Identify which cell holds the provided text, then report its (x, y) central coordinate. 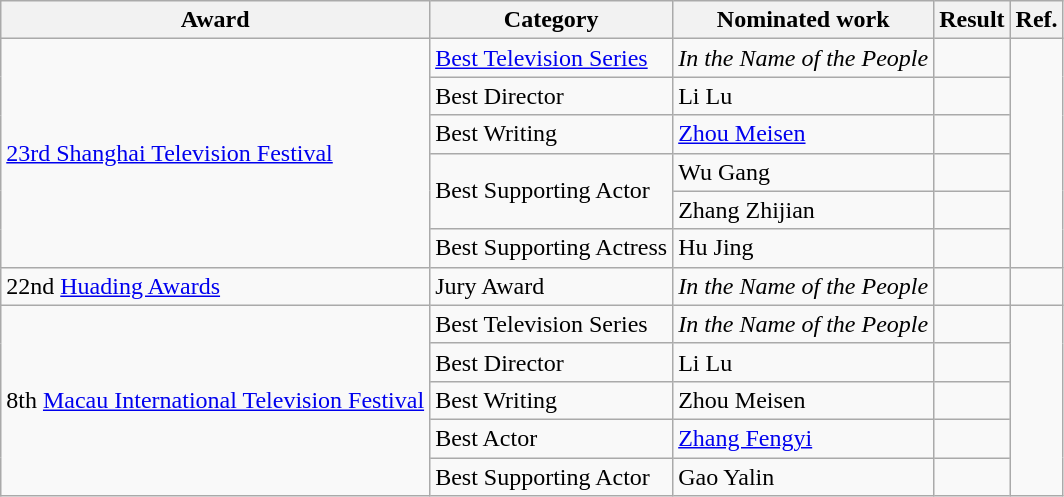
23rd Shanghai Television Festival (216, 153)
22nd Huading Awards (216, 286)
Best Supporting Actress (552, 248)
Best Actor (552, 438)
8th Macau International Television Festival (216, 400)
Category (552, 20)
Jury Award (552, 286)
Gao Yalin (804, 477)
Result (972, 20)
Zhang Fengyi (804, 438)
Nominated work (804, 20)
Hu Jing (804, 248)
Zhang Zhijian (804, 210)
Wu Gang (804, 172)
Award (216, 20)
Ref. (1036, 20)
